Return the [X, Y] coordinate for the center point of the cell that contains the specified text.  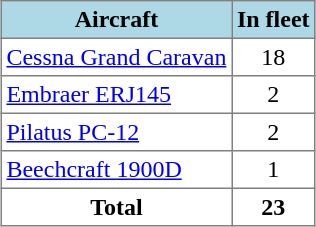
18 [274, 57]
Pilatus PC-12 [116, 132]
Cessna Grand Caravan [116, 57]
23 [274, 207]
Embraer ERJ145 [116, 95]
Beechcraft 1900D [116, 170]
In fleet [274, 20]
Total [116, 207]
1 [274, 170]
Aircraft [116, 20]
